Extract the (X, Y) coordinate from the center of the cell holding the provided text.  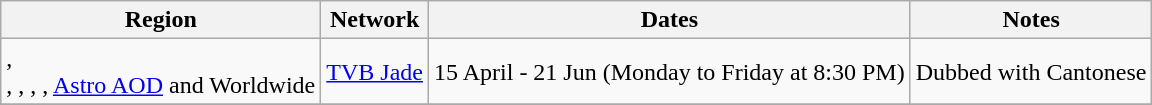
, , , , , Astro AOD and Worldwide (161, 72)
Network (375, 20)
15 April - 21 Jun (Monday to Friday at 8:30 PM) (670, 72)
Dubbed with Cantonese (1031, 72)
Dates (670, 20)
Notes (1031, 20)
Region (161, 20)
TVB Jade (375, 72)
